From the cell containing the given text, extract its center point as (X, Y) coordinate. 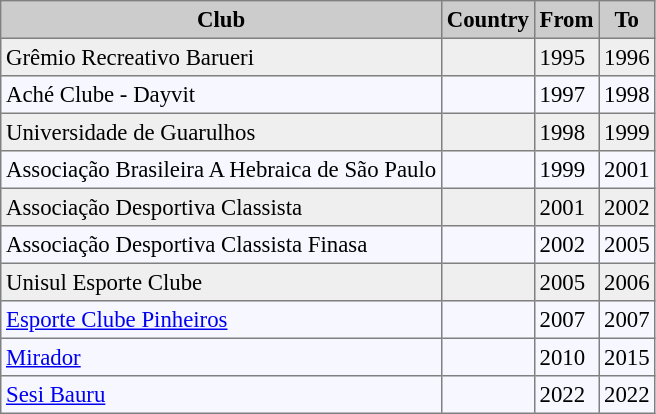
Aché Clube - Dayvit (222, 95)
To (627, 20)
Associação Brasileira A Hebraica de São Paulo (222, 170)
Country (488, 20)
Grêmio Recreativo Barueri (222, 57)
From (566, 20)
Universidade de Guarulhos (222, 132)
2006 (627, 282)
Mirador (222, 357)
1997 (566, 95)
Associação Desportiva Classista Finasa (222, 245)
1996 (627, 57)
2015 (627, 357)
2010 (566, 357)
Sesi Bauru (222, 395)
Associação Desportiva Classista (222, 207)
1995 (566, 57)
Unisul Esporte Clube (222, 282)
Esporte Clube Pinheiros (222, 320)
Club (222, 20)
